Scan for the cell matching the given text and deliver its [x, y] coordinate at center. 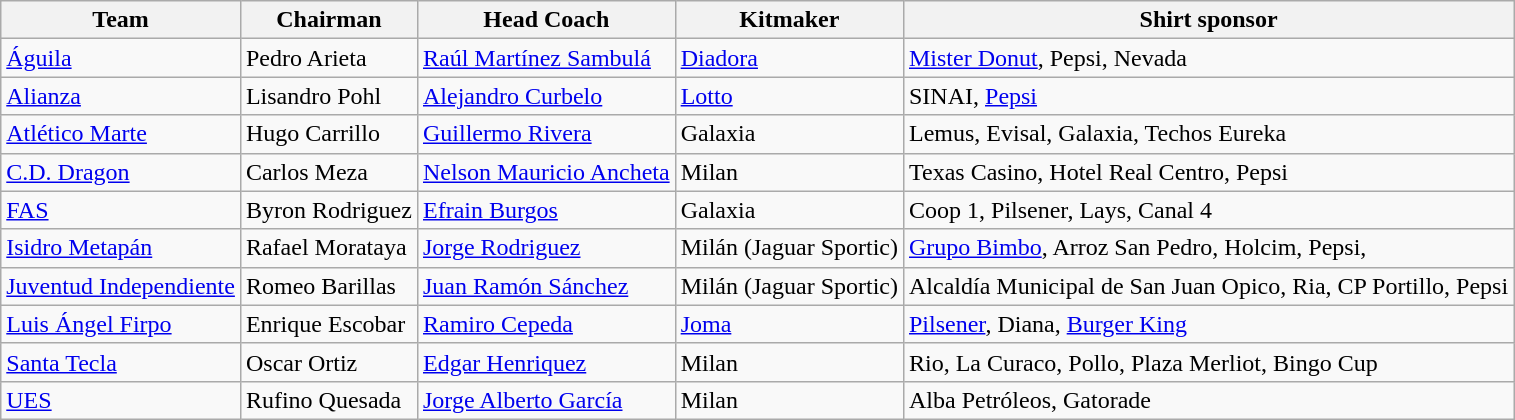
Atlético Marte [121, 134]
Guillermo Rivera [546, 134]
Alejandro Curbelo [546, 96]
Ramiro Cepeda [546, 324]
Lisandro Pohl [328, 96]
UES [121, 400]
Lotto [789, 96]
Juventud Independiente [121, 286]
Head Coach [546, 20]
Coop 1, Pilsener, Lays, Canal 4 [1208, 210]
Isidro Metapán [121, 248]
Rio, La Curaco, Pollo, Plaza Merliot, Bingo Cup [1208, 362]
Pilsener, Diana, Burger King [1208, 324]
Alcaldía Municipal de San Juan Opico, Ria, CP Portillo, Pepsi [1208, 286]
Chairman [328, 20]
Jorge Rodriguez [546, 248]
Oscar Ortiz [328, 362]
Joma [789, 324]
Team [121, 20]
Romeo Barillas [328, 286]
Lemus, Evisal, Galaxia, Techos Eureka [1208, 134]
Luis Ángel Firpo [121, 324]
Santa Tecla [121, 362]
Carlos Meza [328, 172]
C.D. Dragon [121, 172]
Kitmaker [789, 20]
Jorge Alberto García [546, 400]
SINAI, Pepsi [1208, 96]
Grupo Bimbo, Arroz San Pedro, Holcim, Pepsi, [1208, 248]
Efrain Burgos [546, 210]
Edgar Henriquez [546, 362]
Texas Casino, Hotel Real Centro, Pepsi [1208, 172]
Mister Donut, Pepsi, Nevada [1208, 58]
Hugo Carrillo [328, 134]
Raúl Martínez Sambulá [546, 58]
Enrique Escobar [328, 324]
Byron Rodriguez [328, 210]
Shirt sponsor [1208, 20]
Rufino Quesada [328, 400]
Diadora [789, 58]
Pedro Arieta [328, 58]
Juan Ramón Sánchez [546, 286]
FAS [121, 210]
Nelson Mauricio Ancheta [546, 172]
Alba Petróleos, Gatorade [1208, 400]
Alianza [121, 96]
Rafael Morataya [328, 248]
Águila [121, 58]
